Find where the given text appears and provide that cell's center as (X, Y) coordinate. 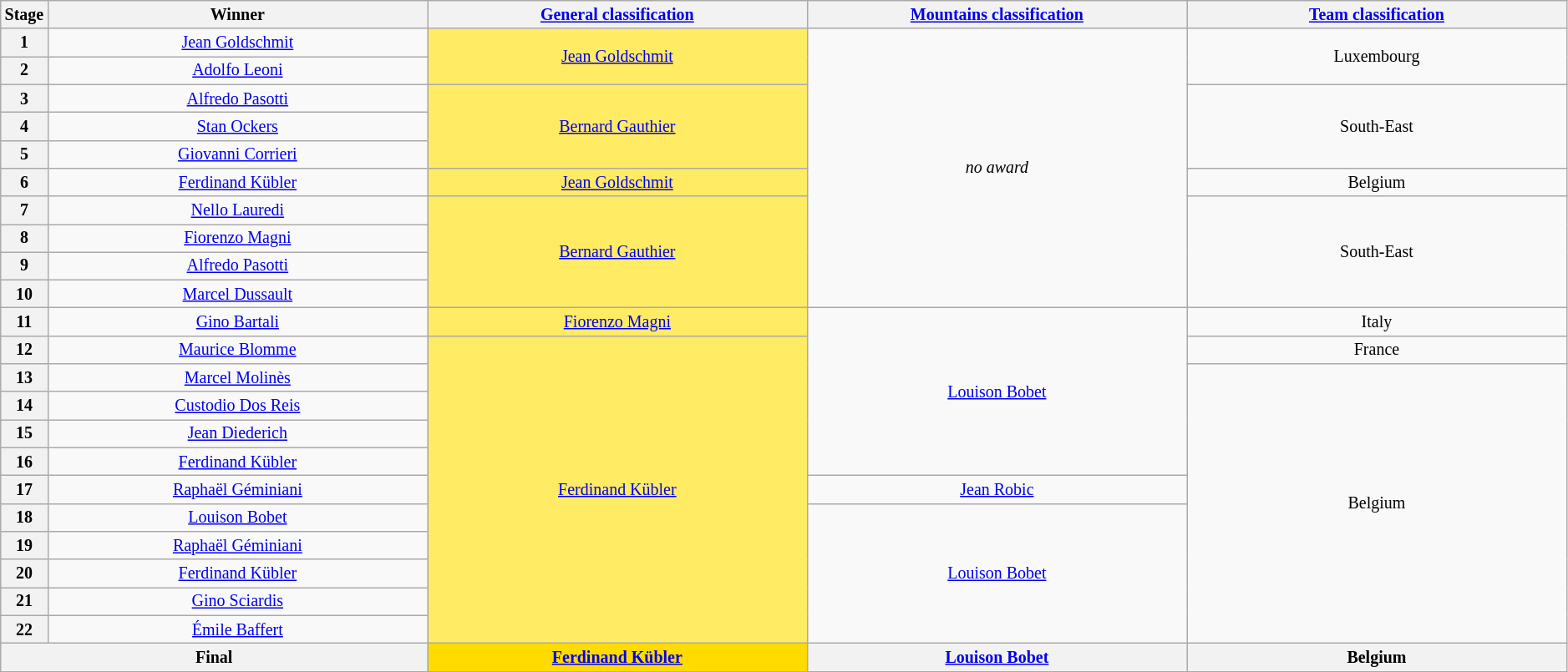
1 (24, 43)
21 (24, 601)
12 (24, 351)
5 (24, 154)
Mountains classification (997, 15)
17 (24, 489)
General classification (618, 15)
Gino Bartali (237, 322)
8 (24, 239)
no award (997, 169)
Custodio Dos Reis (237, 406)
Gino Sciardis (237, 601)
18 (24, 518)
15 (24, 434)
Jean Diederich (237, 434)
3 (24, 99)
Giovanni Corrieri (237, 154)
Émile Baffert (237, 629)
9 (24, 265)
4 (24, 127)
Marcel Dussault (237, 294)
13 (24, 377)
14 (24, 406)
Stan Ockers (237, 127)
France (1377, 351)
Italy (1377, 322)
Luxembourg (1377, 57)
22 (24, 629)
6 (24, 182)
19 (24, 546)
10 (24, 294)
7 (24, 210)
Maurice Blomme (237, 351)
20 (24, 573)
2 (24, 70)
Winner (237, 15)
Marcel Molinès (237, 377)
Adolfo Leoni (237, 70)
Stage (24, 15)
11 (24, 322)
Team classification (1377, 15)
16 (24, 462)
Final (214, 658)
Nello Lauredi (237, 210)
Jean Robic (997, 489)
